From the cell containing the given text, extract its center point as [X, Y] coordinate. 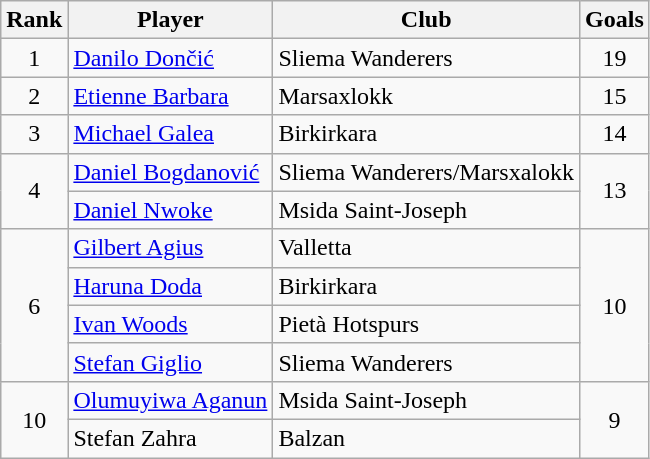
Rank [34, 20]
15 [615, 96]
3 [34, 134]
Club [426, 20]
Daniel Nwoke [170, 210]
Danilo Dončić [170, 58]
4 [34, 191]
Haruna Doda [170, 286]
Olumuyiwa Aganun [170, 400]
Michael Galea [170, 134]
Sliema Wanderers/Marsxalokk [426, 172]
Balzan [426, 438]
14 [615, 134]
6 [34, 305]
19 [615, 58]
Gilbert Agius [170, 248]
13 [615, 191]
Stefan Giglio [170, 362]
Marsaxlokk [426, 96]
2 [34, 96]
Player [170, 20]
Stefan Zahra [170, 438]
9 [615, 419]
Goals [615, 20]
1 [34, 58]
Pietà Hotspurs [426, 324]
Daniel Bogdanović [170, 172]
Etienne Barbara [170, 96]
Ivan Woods [170, 324]
Valletta [426, 248]
